Determine the (X, Y) coordinate at the center of the cell enclosing the given text.  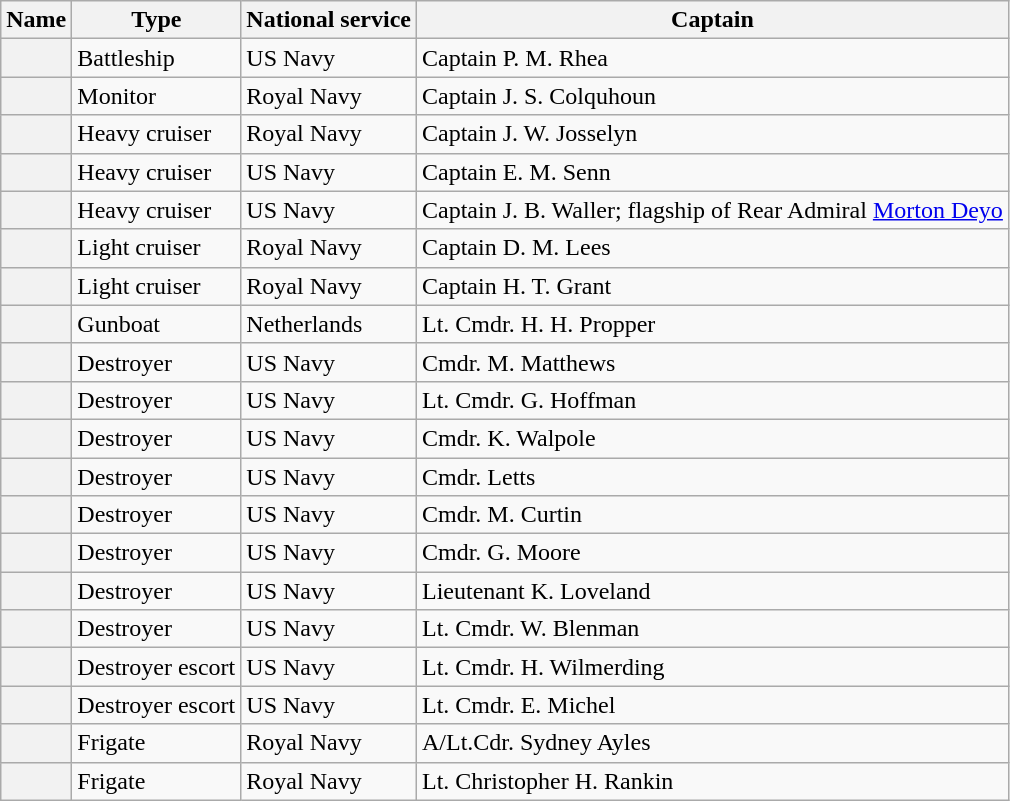
Captain J. B. Waller; flagship of Rear Admiral Morton Deyo (712, 210)
Gunboat (156, 324)
Captain D. M. Lees (712, 248)
Netherlands (329, 324)
Cmdr. K. Walpole (712, 438)
Lt. Cmdr. H. Wilmerding (712, 667)
Name (36, 20)
Battleship (156, 58)
Lt. Cmdr. G. Hoffman (712, 400)
Captain (712, 20)
Captain J. W. Josselyn (712, 134)
Captain J. S. Colquhoun (712, 96)
Cmdr. M. Curtin (712, 515)
Cmdr. G. Moore (712, 553)
Captain P. M. Rhea (712, 58)
Captain H. T. Grant (712, 286)
Cmdr. M. Matthews (712, 362)
Lt. Cmdr. H. H. Propper (712, 324)
Captain E. M. Senn (712, 172)
Monitor (156, 96)
A/Lt.Cdr. Sydney Ayles (712, 743)
Cmdr. Letts (712, 477)
Lt. Cmdr. E. Michel (712, 705)
Lieutenant K. Loveland (712, 591)
National service (329, 20)
Lt. Christopher H. Rankin (712, 781)
Type (156, 20)
Lt. Cmdr. W. Blenman (712, 629)
